Extract the [x, y] coordinate from the center of the cell holding the provided text.  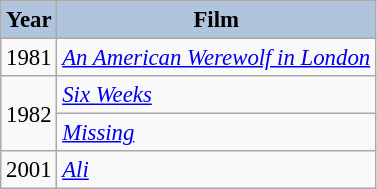
Ali [216, 170]
Six Weeks [216, 95]
1981 [29, 58]
2001 [29, 170]
Year [29, 20]
Film [216, 20]
An American Werewolf in London [216, 58]
1982 [29, 114]
Missing [216, 133]
